From the cell containing the given text, extract its center point as (x, y) coordinate. 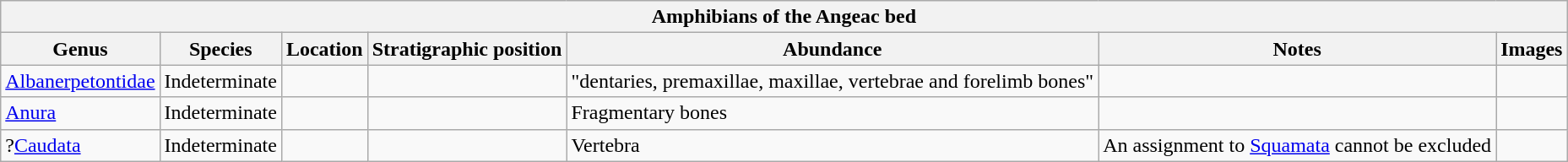
?Caudata (80, 145)
Fragmentary bones (833, 113)
Vertebra (833, 145)
Location (324, 49)
An assignment to Squamata cannot be excluded (1297, 145)
Notes (1297, 49)
Genus (80, 49)
Amphibians of the Angeac bed (784, 17)
Stratigraphic position (467, 49)
"dentaries, premaxillae, maxillae, vertebrae and forelimb bones" (833, 81)
Anura (80, 113)
Species (220, 49)
Abundance (833, 49)
Albanerpetontidae (80, 81)
Images (1532, 49)
